Locate the cell with the specified text and output its [X, Y] center coordinate. 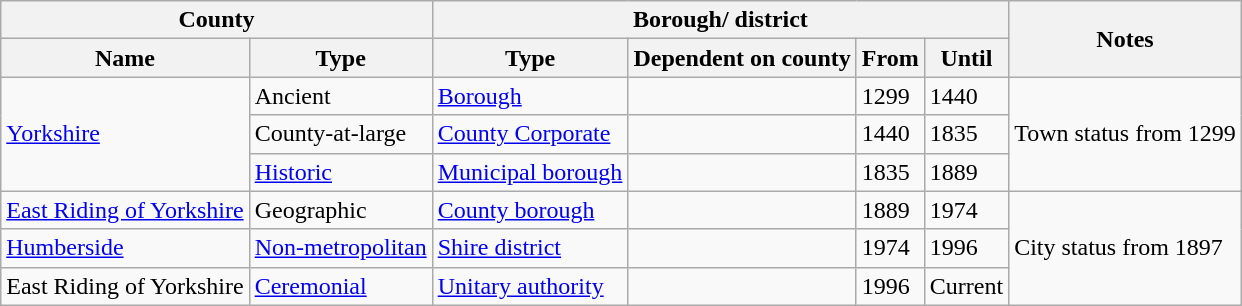
City status from 1897 [1126, 248]
Geographic [340, 210]
Municipal borough [530, 172]
Current [966, 286]
County Corporate [530, 134]
Name [125, 58]
1299 [890, 96]
County [216, 20]
Shire district [530, 248]
Dependent on county [742, 58]
Borough/ district [720, 20]
Notes [1126, 39]
From [890, 58]
Ceremonial [340, 286]
Humberside [125, 248]
Non-metropolitan [340, 248]
Unitary authority [530, 286]
County borough [530, 210]
Borough [530, 96]
Historic [340, 172]
Ancient [340, 96]
Town status from 1299 [1126, 134]
Yorkshire [125, 134]
County-at-large [340, 134]
Until [966, 58]
